Extract the [x, y] coordinate from the center of the cell holding the provided text.  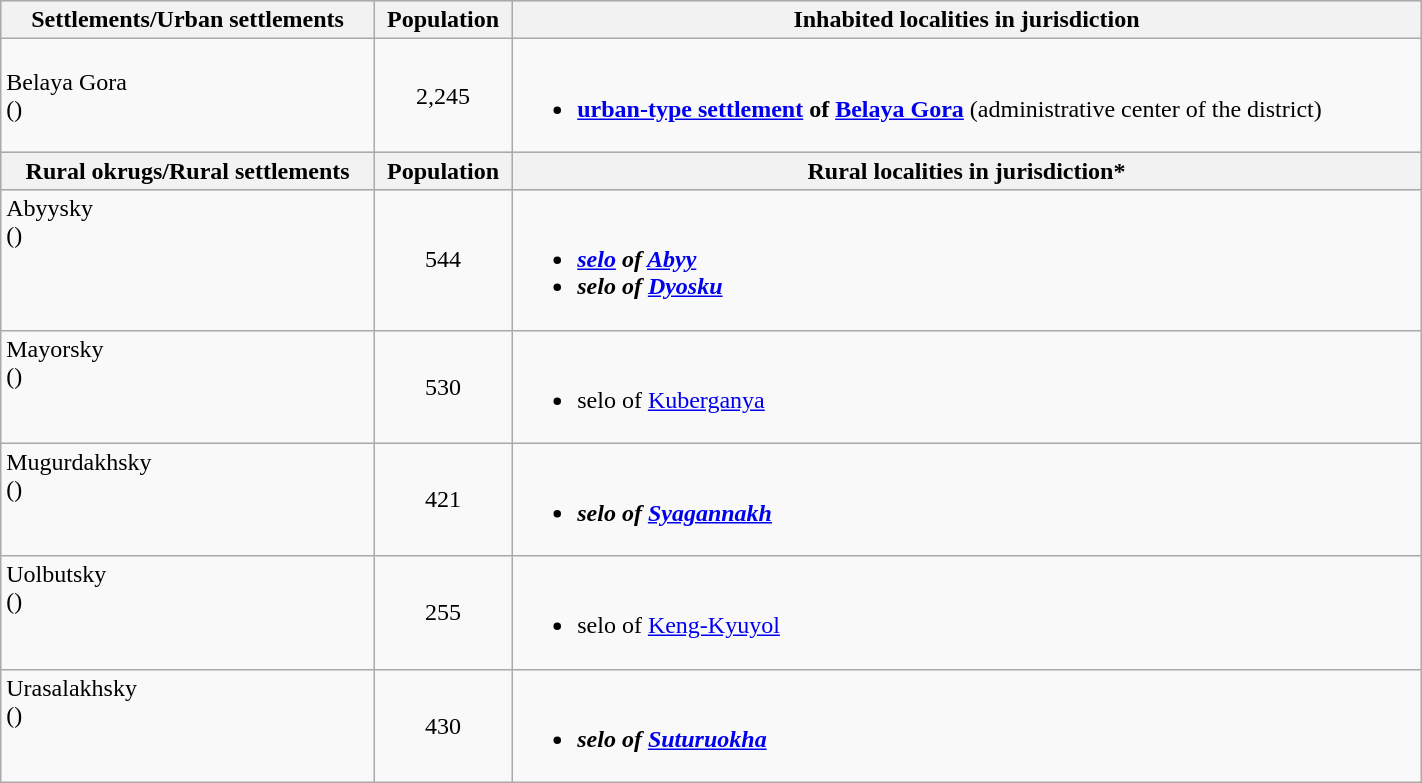
Rural localities in jurisdiction* [967, 171]
255 [442, 612]
selo of Keng-Kyuyol [967, 612]
421 [442, 500]
selo of Syagannakh [967, 500]
selo of Kuberganya [967, 386]
selo of Suturuokha [967, 726]
Rural okrugs/Rural settlements [188, 171]
Inhabited localities in jurisdiction [967, 20]
2,245 [442, 96]
Abyysky() [188, 260]
selo of Abyyselo of Dyosku [967, 260]
Uolbutsky() [188, 612]
430 [442, 726]
Settlements/Urban settlements [188, 20]
Mugurdakhsky() [188, 500]
Mayorsky() [188, 386]
544 [442, 260]
Urasalakhsky() [188, 726]
Belaya Gora() [188, 96]
530 [442, 386]
urban-type settlement of Belaya Gora (administrative center of the district) [967, 96]
